Pinpoint the cell where the given text exists, returning its [x, y] midpoint coordinate. 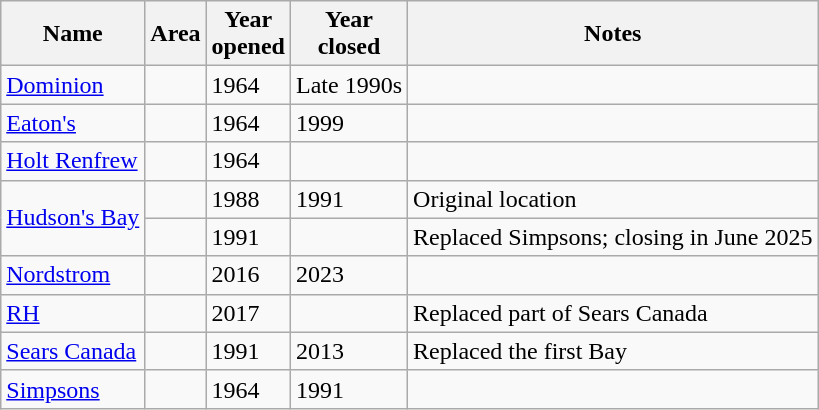
2017 [248, 313]
Area [176, 34]
Hudson's Bay [73, 218]
Replaced part of Sears Canada [613, 313]
1988 [248, 199]
Nordstrom [73, 275]
2023 [350, 275]
Original location [613, 199]
Yearopened [248, 34]
Replaced the first Bay [613, 351]
1999 [350, 123]
Late 1990s [350, 85]
Yearclosed [350, 34]
Simpsons [73, 389]
Sears Canada [73, 351]
RH [73, 313]
Notes [613, 34]
Dominion [73, 85]
Holt Renfrew [73, 161]
2013 [350, 351]
Eaton's [73, 123]
Replaced Simpsons; closing in June 2025 [613, 237]
Name [73, 34]
2016 [248, 275]
